Return (x, y) of the center of cell containing provided text 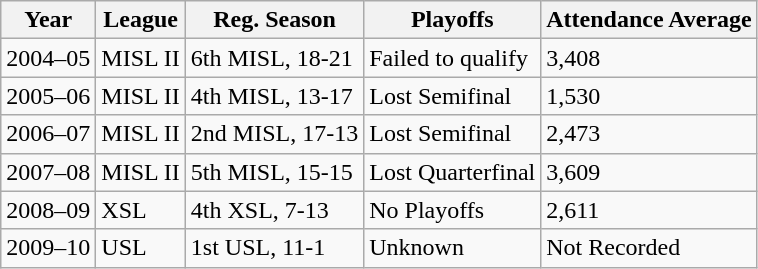
2009–10 (48, 248)
1st USL, 11-1 (274, 248)
2nd MISL, 17-13 (274, 134)
3,609 (650, 172)
USL (141, 248)
Reg. Season (274, 20)
5th MISL, 15-15 (274, 172)
3,408 (650, 58)
6th MISL, 18-21 (274, 58)
Not Recorded (650, 248)
Attendance Average (650, 20)
2004–05 (48, 58)
2006–07 (48, 134)
Unknown (452, 248)
1,530 (650, 96)
Playoffs (452, 20)
2005–06 (48, 96)
2008–09 (48, 210)
2,611 (650, 210)
4th MISL, 13-17 (274, 96)
2,473 (650, 134)
Failed to qualify (452, 58)
League (141, 20)
Lost Quarterfinal (452, 172)
XSL (141, 210)
Year (48, 20)
4th XSL, 7-13 (274, 210)
2007–08 (48, 172)
No Playoffs (452, 210)
